From the cell containing the given text, extract its center point as [X, Y] coordinate. 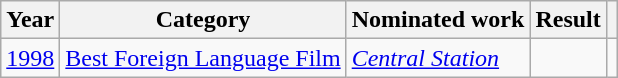
Central Station [438, 58]
Nominated work [438, 20]
1998 [30, 58]
Result [568, 20]
Category [203, 20]
Year [30, 20]
Best Foreign Language Film [203, 58]
